From the cell containing the given text, extract its center point as (x, y) coordinate. 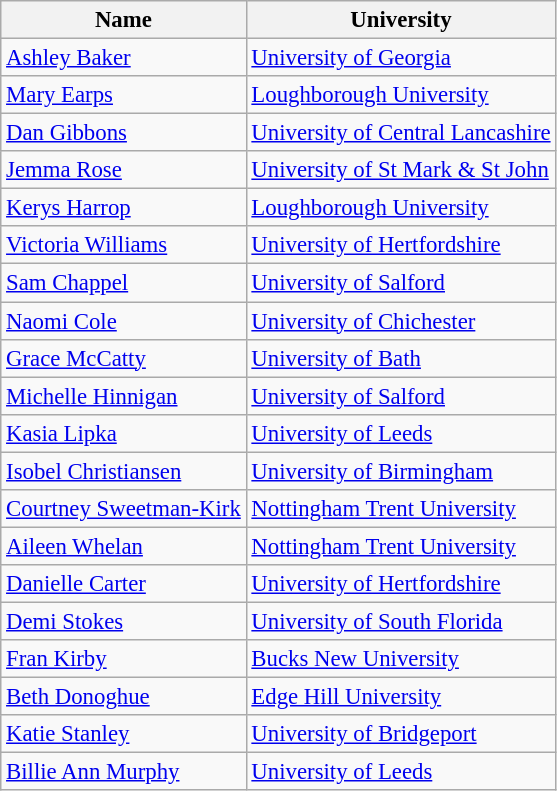
University of Central Lancashire (401, 133)
Beth Donoghue (124, 697)
University (401, 20)
Mary Earps (124, 95)
University of St Mark & St John (401, 170)
Grace McCatty (124, 358)
University of Bridgeport (401, 734)
University of Bath (401, 358)
Courtney Sweetman-Kirk (124, 509)
University of South Florida (401, 621)
Isobel Christiansen (124, 471)
Dan Gibbons (124, 133)
Bucks New University (401, 659)
Kerys Harrop (124, 208)
Billie Ann Murphy (124, 772)
Aileen Whelan (124, 546)
Demi Stokes (124, 621)
University of Birmingham (401, 471)
Jemma Rose (124, 170)
Kasia Lipka (124, 433)
Ashley Baker (124, 58)
Victoria Williams (124, 245)
Naomi Cole (124, 321)
Sam Chappel (124, 283)
Danielle Carter (124, 584)
University of Georgia (401, 58)
Katie Stanley (124, 734)
Name (124, 20)
Michelle Hinnigan (124, 396)
University of Chichester (401, 321)
Fran Kirby (124, 659)
Edge Hill University (401, 697)
